Output the [x, y] coordinate of the center of the cell containing the given text.  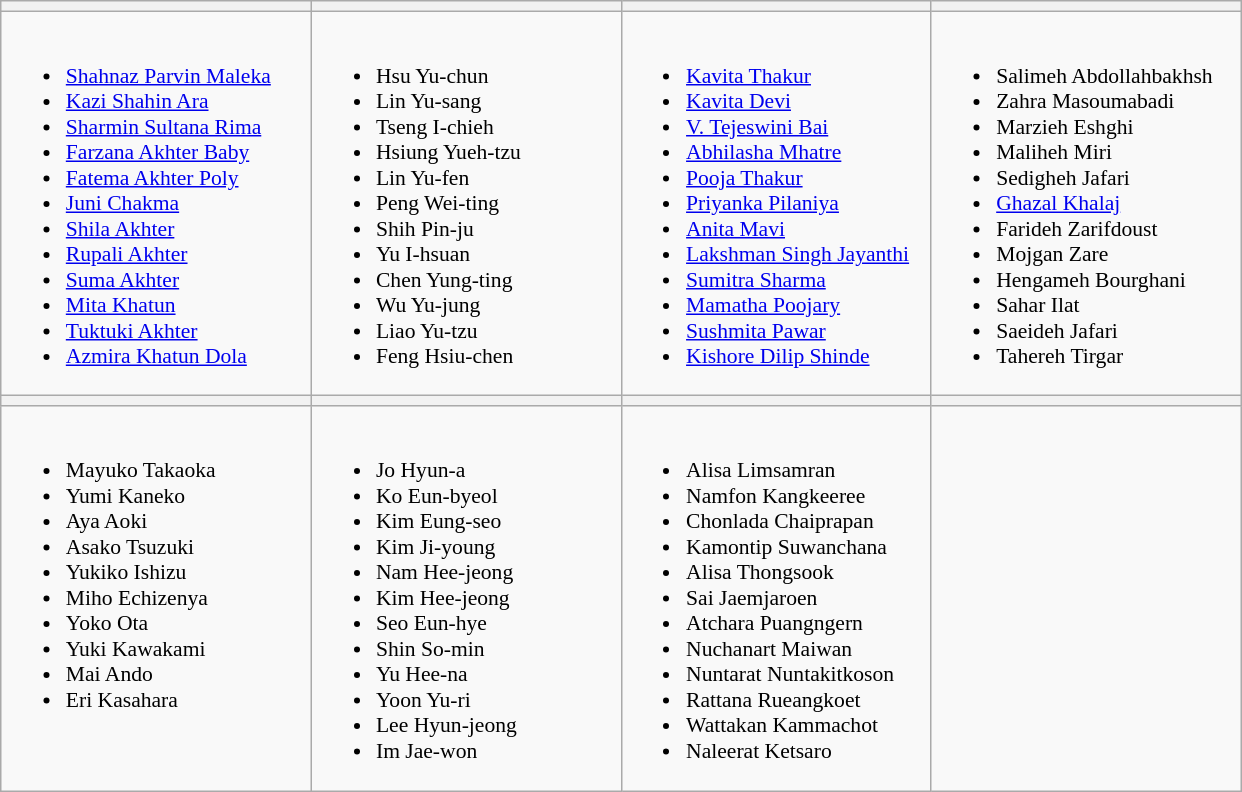
Mayuko TakaokaYumi KanekoAya AokiAsako TsuzukiYukiko IshizuMiho EchizenyaYoko OtaYuki KawakamiMai AndoEri Kasahara [156, 598]
Jo Hyun-aKo Eun-byeolKim Eung-seoKim Ji-youngNam Hee-jeongKim Hee-jeongSeo Eun-hyeShin So-minYu Hee-naYoon Yu-riLee Hyun-jeongIm Jae-won [466, 598]
Hsu Yu-chunLin Yu-sangTseng I-chiehHsiung Yueh-tzuLin Yu-fenPeng Wei-tingShih Pin-juYu I-hsuanChen Yung-tingWu Yu-jungLiao Yu-tzuFeng Hsiu-chen [466, 204]
